Identify which cell holds the provided text, then report its [X, Y] central coordinate. 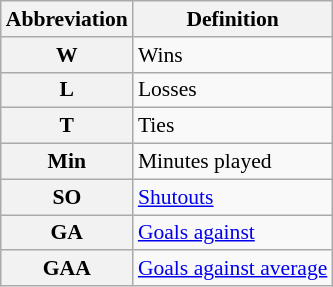
Goals against [233, 233]
W [67, 55]
Definition [233, 19]
GA [67, 233]
Ties [233, 126]
Shutouts [233, 197]
Min [67, 162]
SO [67, 197]
Minutes played [233, 162]
Wins [233, 55]
Losses [233, 90]
GAA [67, 269]
Goals against average [233, 269]
Abbreviation [67, 19]
T [67, 126]
L [67, 90]
